Return the (X, Y) coordinate for the center point of the cell that contains the specified text.  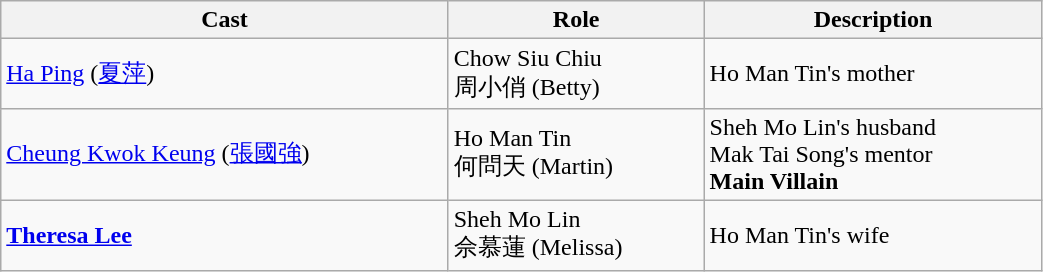
Ha Ping (夏萍) (224, 74)
Role (576, 20)
Description (873, 20)
Ho Man Tin 何問天 (Martin) (576, 154)
Ho Man Tin's wife (873, 235)
Sheh Mo Lin's husband Mak Tai Song's mentor Main Villain (873, 154)
Cheung Kwok Keung (張國強) (224, 154)
Cast (224, 20)
Chow Siu Chiu 周小俏 (Betty) (576, 74)
Ho Man Tin's mother (873, 74)
Sheh Mo Lin 佘慕蓮 (Melissa) (576, 235)
Theresa Lee (224, 235)
